Extract the (X, Y) coordinate from the center of the cell holding the provided text.  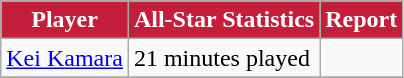
21 minutes played (224, 58)
Report (362, 20)
All-Star Statistics (224, 20)
Kei Kamara (65, 58)
Player (65, 20)
